Detect which cell encompasses the target text, then output its [X, Y] center coordinate. 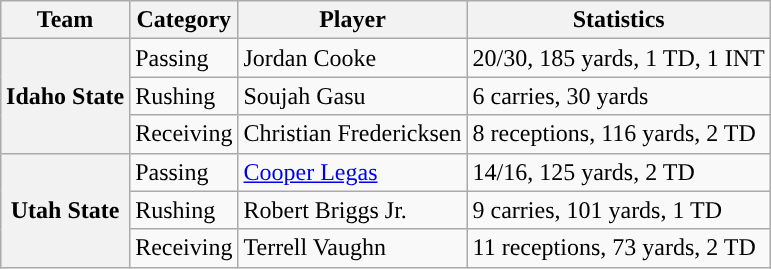
Soujah Gasu [352, 96]
Player [352, 20]
Idaho State [66, 96]
14/16, 125 yards, 2 TD [618, 172]
Terrell Vaughn [352, 248]
Jordan Cooke [352, 58]
11 receptions, 73 yards, 2 TD [618, 248]
Statistics [618, 20]
9 carries, 101 yards, 1 TD [618, 210]
Cooper Legas [352, 172]
20/30, 185 yards, 1 TD, 1 INT [618, 58]
Christian Fredericksen [352, 134]
Robert Briggs Jr. [352, 210]
Utah State [66, 210]
8 receptions, 116 yards, 2 TD [618, 134]
Category [184, 20]
6 carries, 30 yards [618, 96]
Team [66, 20]
